Capture the cell that displays the provided text and extract its [X, Y] central coordinate. 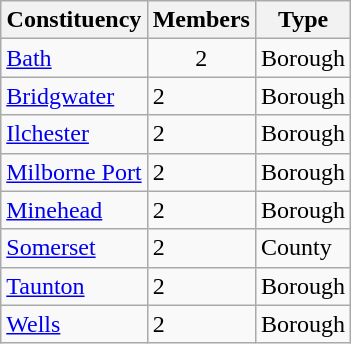
Taunton [74, 286]
Constituency [74, 20]
Members [201, 20]
Ilchester [74, 134]
Bath [74, 58]
Somerset [74, 248]
Type [302, 20]
Bridgwater [74, 96]
Wells [74, 324]
Milborne Port [74, 172]
County [302, 248]
Minehead [74, 210]
